Output the (X, Y) coordinate of the center of the cell containing the given text.  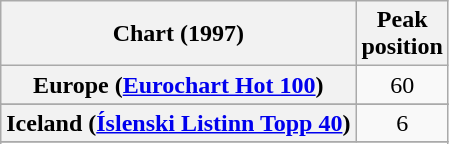
6 (402, 123)
Europe (Eurochart Hot 100) (178, 85)
60 (402, 85)
Peakposition (402, 34)
Chart (1997) (178, 34)
Iceland (Íslenski Listinn Topp 40) (178, 123)
